Output the (X, Y) coordinate of the center of the cell containing the given text.  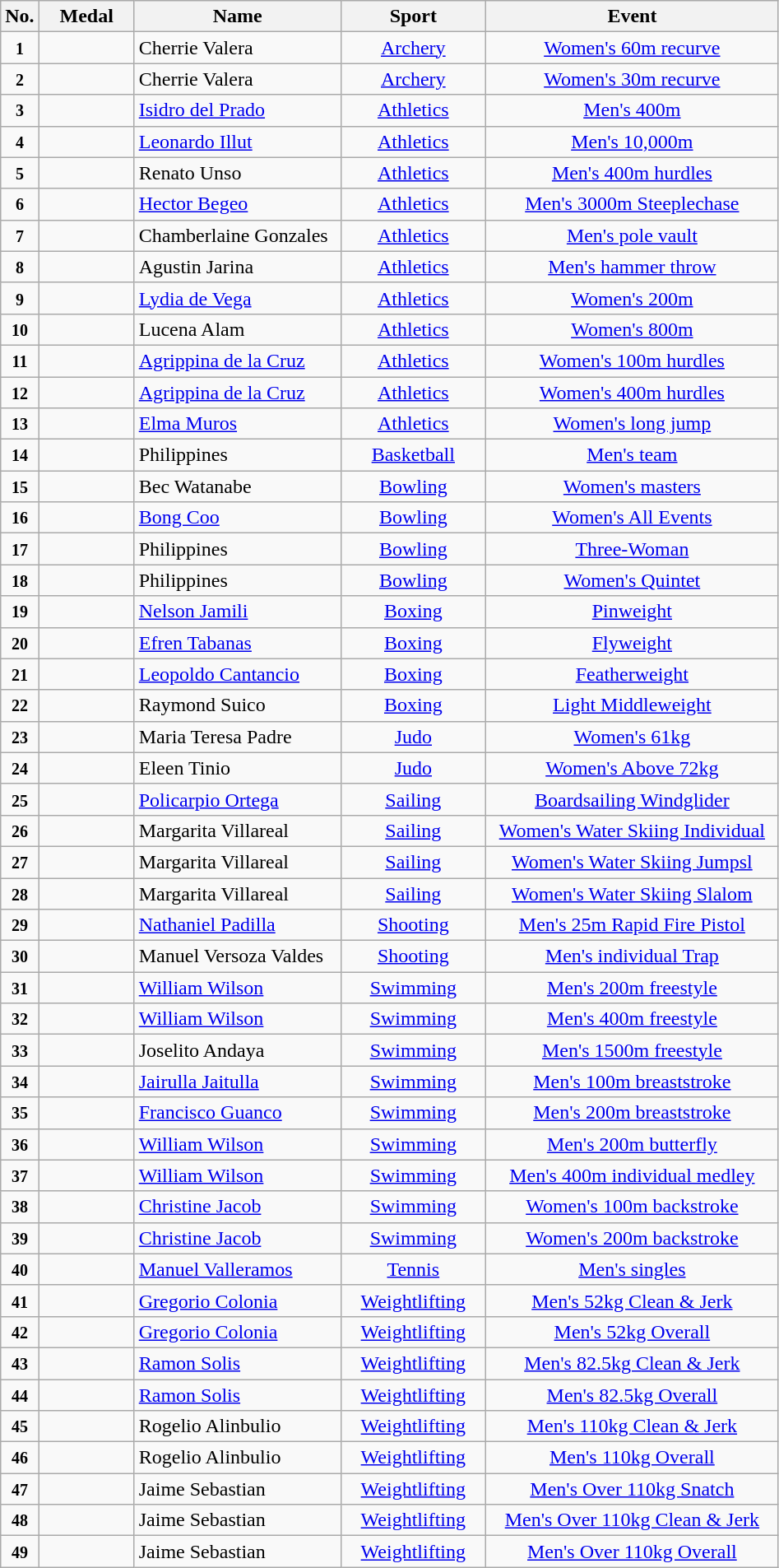
Light Middleweight (632, 705)
Men's 10,000m (632, 142)
15 (20, 486)
Men's 100m breaststroke (632, 1082)
5 (20, 173)
Chamberlaine Gonzales (237, 235)
Basketball (413, 455)
Men's pole vault (632, 235)
37 (20, 1175)
49 (20, 1552)
Jairulla Jaitulla (237, 1082)
Women's 30m recurve (632, 79)
45 (20, 1426)
34 (20, 1082)
20 (20, 643)
Elma Muros (237, 424)
6 (20, 204)
Raymond Suico (237, 705)
47 (20, 1489)
4 (20, 142)
Joselito Andaya (237, 1050)
Tennis (413, 1269)
Men's 110kg Overall (632, 1458)
Women's 61kg (632, 737)
Women's 100m hurdles (632, 361)
48 (20, 1520)
Men's Over 110kg Clean & Jerk (632, 1520)
Women's long jump (632, 424)
Eleen Tinio (237, 768)
39 (20, 1238)
Bec Watanabe (237, 486)
Hector Begeo (237, 204)
Women's Quintet (632, 580)
46 (20, 1458)
3 (20, 110)
Medal (86, 16)
Men's 200m breaststroke (632, 1113)
Men's singles (632, 1269)
Men's 400m (632, 110)
Lucena Alam (237, 329)
Agustin Jarina (237, 267)
Flyweight (632, 643)
Men's individual Trap (632, 956)
Women's All Events (632, 518)
13 (20, 424)
21 (20, 674)
35 (20, 1113)
Men's 200m butterfly (632, 1144)
Men's 82.5kg Clean & Jerk (632, 1363)
Leonardo Illut (237, 142)
11 (20, 361)
30 (20, 956)
Men's Over 110kg Snatch (632, 1489)
26 (20, 831)
31 (20, 988)
Lydia de Vega (237, 298)
43 (20, 1363)
27 (20, 862)
Women's 400m hurdles (632, 393)
Renato Unso (237, 173)
42 (20, 1332)
Policarpio Ortega (237, 799)
32 (20, 1019)
19 (20, 612)
Manuel Valleramos (237, 1269)
Women's 100m backstroke (632, 1207)
Bong Coo (237, 518)
9 (20, 298)
Men's hammer throw (632, 267)
10 (20, 329)
Isidro del Prado (237, 110)
41 (20, 1300)
Women's Above 72kg (632, 768)
1 (20, 48)
Men's 3000m Steeplechase (632, 204)
Francisco Guanco (237, 1113)
22 (20, 705)
Men's 52kg Overall (632, 1332)
Men's 400m freestyle (632, 1019)
Women's 60m recurve (632, 48)
Women's 200m backstroke (632, 1238)
17 (20, 549)
Women's Water Skiing Slalom (632, 893)
12 (20, 393)
Efren Tabanas (237, 643)
Nelson Jamili (237, 612)
Name (237, 16)
40 (20, 1269)
18 (20, 580)
Men's Over 110kg Overall (632, 1552)
29 (20, 925)
Men's team (632, 455)
Leopoldo Cantancio (237, 674)
Men's 1500m freestyle (632, 1050)
Men's 400m individual medley (632, 1175)
25 (20, 799)
Nathaniel Padilla (237, 925)
44 (20, 1395)
Men's 25m Rapid Fire Pistol (632, 925)
33 (20, 1050)
36 (20, 1144)
Event (632, 16)
Three-Woman (632, 549)
2 (20, 79)
24 (20, 768)
Men's 110kg Clean & Jerk (632, 1426)
Manuel Versoza Valdes (237, 956)
No. (20, 16)
38 (20, 1207)
Pinweight (632, 612)
23 (20, 737)
16 (20, 518)
7 (20, 235)
Men's 82.5kg Overall (632, 1395)
Women's Water Skiing Individual (632, 831)
28 (20, 893)
Sport (413, 16)
Women's masters (632, 486)
Boardsailing Windglider (632, 799)
Maria Teresa Padre (237, 737)
Men's 52kg Clean & Jerk (632, 1300)
Men's 200m freestyle (632, 988)
Featherweight (632, 674)
14 (20, 455)
Women's Water Skiing Jumpsl (632, 862)
8 (20, 267)
Women's 200m (632, 298)
Men's 400m hurdles (632, 173)
Women's 800m (632, 329)
